Provide the [x, y] coordinate of the cell's center where the given text is located.  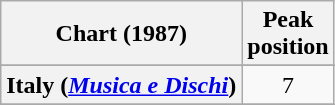
7 [288, 85]
Chart (1987) [122, 34]
Italy (Musica e Dischi) [122, 85]
Peak position [288, 34]
